For the text-containing cell, return its midpoint in (x, y) coordinate format. 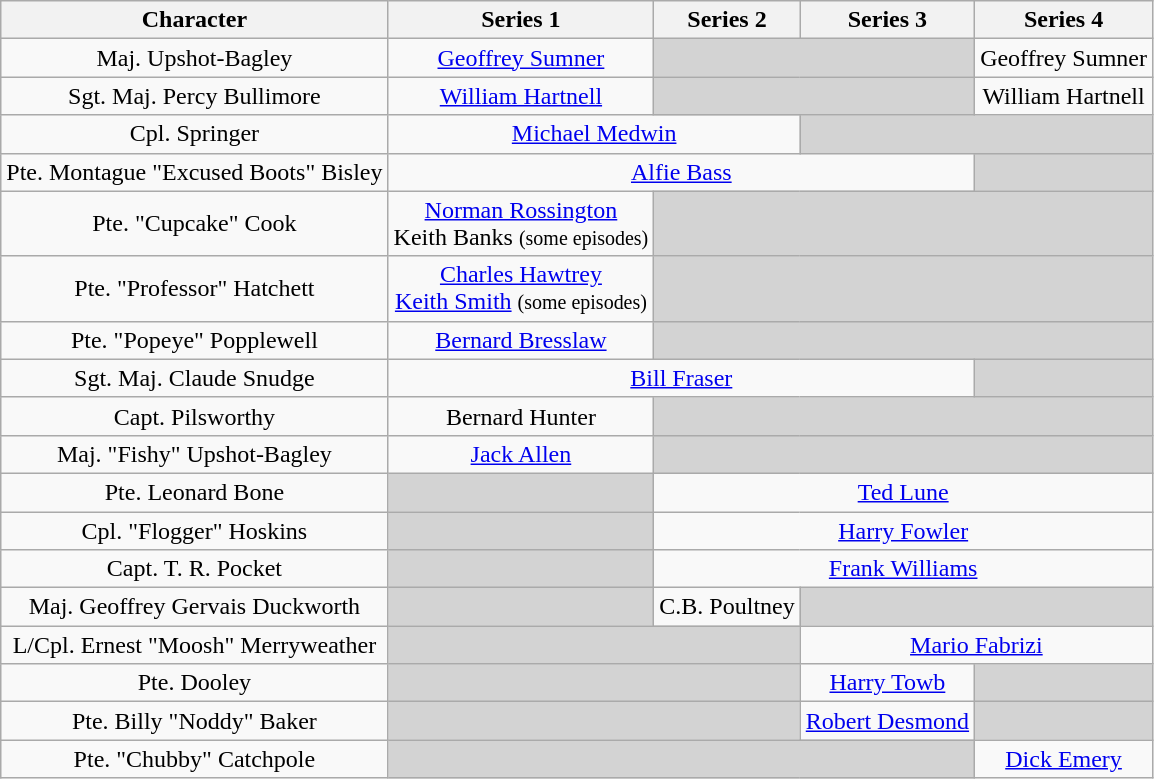
Pte. "Cupcake" Cook (194, 224)
Charles HawtreyKeith Smith (some episodes) (521, 288)
Robert Desmond (887, 721)
Bill Fraser (682, 378)
Series 2 (727, 20)
Harry Fowler (904, 531)
Bernard Bresslaw (521, 340)
L/Cpl. Ernest "Moosh" Merryweather (194, 645)
Series 3 (887, 20)
Pte. "Professor" Hatchett (194, 288)
Alfie Bass (682, 172)
Character (194, 20)
C.B. Poultney (727, 607)
Pte. "Popeye" Popplewell (194, 340)
Sgt. Maj. Percy Bullimore (194, 96)
Mario Fabrizi (976, 645)
Pte. Leonard Bone (194, 492)
Capt. Pilsworthy (194, 416)
Maj. Geoffrey Gervais Duckworth (194, 607)
Maj. Upshot-Bagley (194, 58)
Jack Allen (521, 454)
Frank Williams (904, 569)
Sgt. Maj. Claude Snudge (194, 378)
Pte. Montague "Excused Boots" Bisley (194, 172)
Series 1 (521, 20)
Pte. Billy "Noddy" Baker (194, 721)
Dick Emery (1064, 759)
Ted Lune (904, 492)
Cpl. Springer (194, 134)
Michael Medwin (594, 134)
Series 4 (1064, 20)
Maj. "Fishy" Upshot-Bagley (194, 454)
Pte. Dooley (194, 683)
Bernard Hunter (521, 416)
Pte. "Chubby" Catchpole (194, 759)
Capt. T. R. Pocket (194, 569)
Harry Towb (887, 683)
Norman RossingtonKeith Banks (some episodes) (521, 224)
Cpl. "Flogger" Hoskins (194, 531)
